For the text-containing cell, return its midpoint in [x, y] coordinate format. 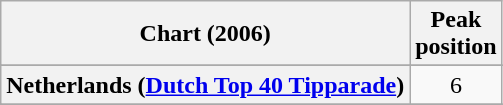
Chart (2006) [206, 34]
Netherlands (Dutch Top 40 Tipparade) [206, 85]
6 [456, 85]
Peak position [456, 34]
